Capture the cell that displays the provided text and extract its [x, y] central coordinate. 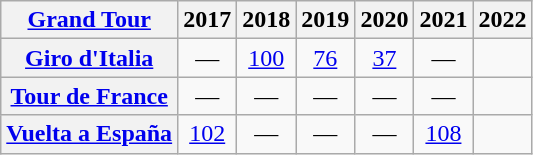
Giro d'Italia [90, 58]
Grand Tour [90, 20]
Vuelta a España [90, 134]
2017 [208, 20]
2022 [502, 20]
100 [266, 58]
108 [444, 134]
2018 [266, 20]
2019 [326, 20]
76 [326, 58]
Tour de France [90, 96]
2021 [444, 20]
37 [384, 58]
102 [208, 134]
2020 [384, 20]
